For the text-containing cell, return its midpoint in [x, y] coordinate format. 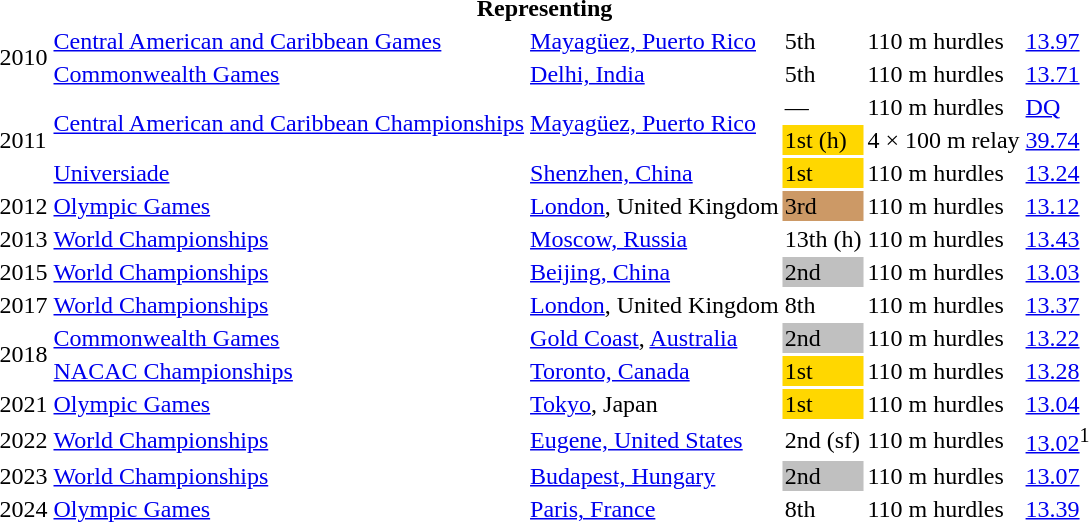
Budapest, Hungary [655, 476]
Beijing, China [655, 272]
— [823, 107]
Central American and Caribbean Championships [289, 124]
4 × 100 m relay [944, 140]
Tokyo, Japan [655, 404]
Eugene, United States [655, 440]
Toronto, Canada [655, 371]
8th [823, 305]
13th (h) [823, 239]
3rd [823, 206]
Shenzhen, China [655, 173]
Gold Coast, Australia [655, 338]
2nd (sf) [823, 440]
Universiade [289, 173]
Moscow, Russia [655, 239]
Delhi, India [655, 74]
NACAC Championships [289, 371]
1st (h) [823, 140]
Central American and Caribbean Games [289, 41]
